Return (x, y) of the center of cell containing provided text 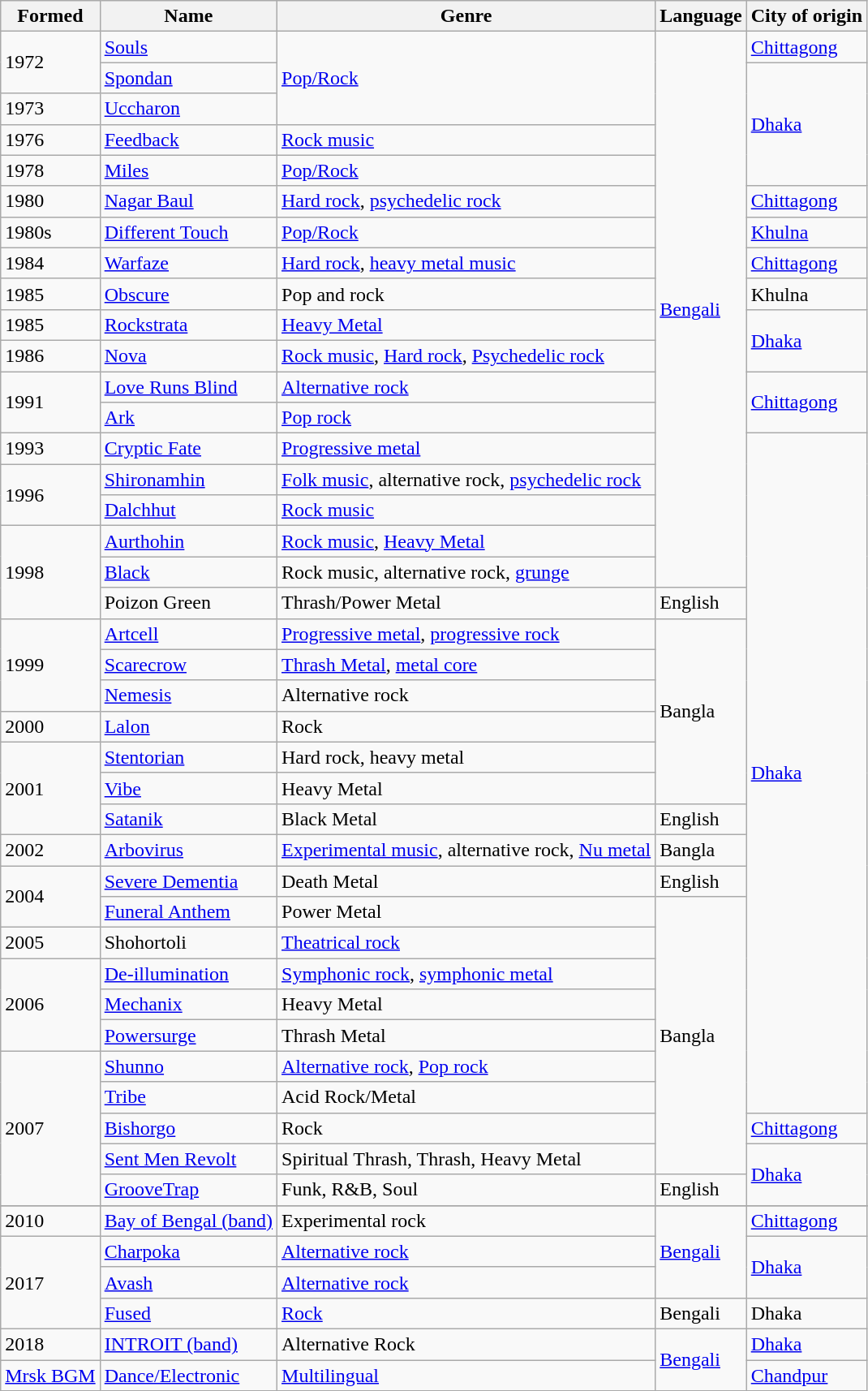
INTROIT (band) (188, 1344)
Black Metal (466, 819)
Chandpur (806, 1376)
Multilingual (466, 1376)
2000 (50, 726)
Shironamhin (188, 480)
Experimental rock (466, 1221)
Alternative rock, Pop rock (466, 1066)
Satanik (188, 819)
1980 (50, 201)
1973 (50, 109)
Vibe (188, 788)
1991 (50, 403)
Pop and rock (466, 294)
1986 (50, 355)
Black (188, 572)
Poizon Green (188, 603)
Stentorian (188, 757)
2017 (50, 1282)
Power Metal (466, 912)
Powersurge (188, 1036)
Hard rock, psychedelic rock (466, 201)
2001 (50, 788)
Charpoka (188, 1251)
Funeral Anthem (188, 912)
Pop rock (466, 418)
Rock music, Heavy Metal (466, 541)
2007 (50, 1128)
Mechanix (188, 1005)
Shohortoli (188, 943)
Folk music, alternative rock, psychedelic rock (466, 480)
1978 (50, 170)
Artcell (188, 634)
Language (701, 16)
Warfaze (188, 263)
Souls (188, 47)
Progressive metal (466, 449)
Death Metal (466, 881)
Acid Rock/Metal (466, 1097)
Funk, R&B, Soul (466, 1190)
Genre (466, 16)
Uccharon (188, 109)
1980s (50, 232)
Thrash Metal (466, 1036)
Obscure (188, 294)
1972 (50, 62)
City of origin (806, 16)
Feedback (188, 140)
Name (188, 16)
2010 (50, 1221)
Dance/Electronic (188, 1376)
1984 (50, 263)
1976 (50, 140)
2002 (50, 850)
GrooveTrap (188, 1190)
Thrash/Power Metal (466, 603)
Rock music, Hard rock, Psychedelic rock (466, 355)
Experimental music, alternative rock, Nu metal (466, 850)
2005 (50, 943)
1998 (50, 572)
Thrash Metal, metal core (466, 665)
Different Touch (188, 232)
2004 (50, 896)
Fused (188, 1313)
Bay of Bengal (band) (188, 1221)
Avash (188, 1282)
Shunno (188, 1066)
Spondan (188, 78)
2018 (50, 1344)
Hard rock, heavy metal (466, 757)
Ark (188, 418)
2006 (50, 1005)
Scarecrow (188, 665)
Mrsk BGM (50, 1376)
Dalchhut (188, 510)
Theatrical rock (466, 943)
Spiritual Thrash, Thrash, Heavy Metal (466, 1159)
Nemesis (188, 695)
Aurthohin (188, 541)
Nagar Baul (188, 201)
Progressive metal, progressive rock (466, 634)
Symphonic rock, symphonic metal (466, 974)
Tribe (188, 1097)
Formed (50, 16)
Rock music, alternative rock, grunge (466, 572)
Sent Men Revolt (188, 1159)
Bishorgo (188, 1128)
Alternative Rock (466, 1344)
Hard rock, heavy metal music (466, 263)
1993 (50, 449)
Lalon (188, 726)
Severe Dementia (188, 881)
Nova (188, 355)
De-illumination (188, 974)
1999 (50, 665)
Cryptic Fate (188, 449)
Love Runs Blind (188, 387)
Miles (188, 170)
Arbovirus (188, 850)
Rockstrata (188, 325)
1996 (50, 495)
